Pinpoint the cell where the given text exists, returning its [X, Y] midpoint coordinate. 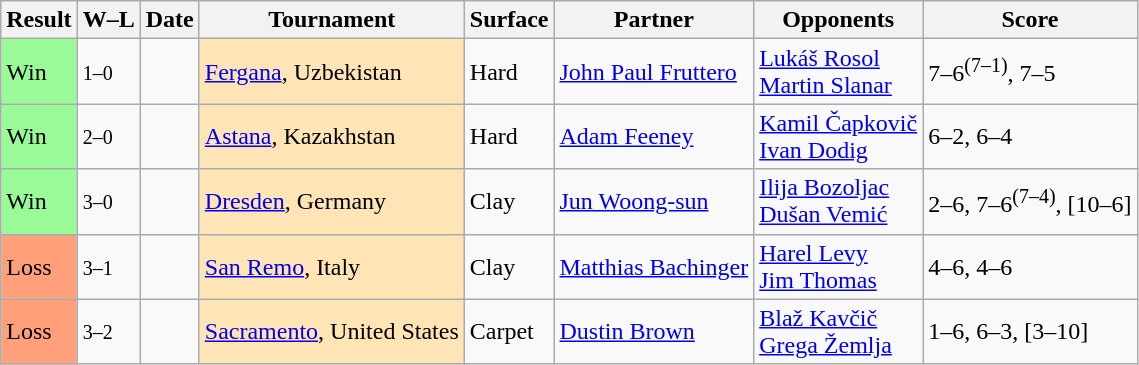
Astana, Kazakhstan [332, 136]
2–0 [108, 136]
Fergana, Uzbekistan [332, 72]
Carpet [509, 332]
1–6, 6–3, [3–10] [1030, 332]
W–L [108, 20]
Result [39, 20]
3–0 [108, 202]
7–6(7–1), 7–5 [1030, 72]
Dresden, Germany [332, 202]
Surface [509, 20]
Score [1030, 20]
3–2 [108, 332]
Harel Levy Jim Thomas [838, 266]
Ilija Bozoljac Dušan Vemić [838, 202]
4–6, 4–6 [1030, 266]
Matthias Bachinger [654, 266]
Tournament [332, 20]
Adam Feeney [654, 136]
Date [170, 20]
3–1 [108, 266]
Dustin Brown [654, 332]
Partner [654, 20]
6–2, 6–4 [1030, 136]
Lukáš Rosol Martin Slanar [838, 72]
Blaž Kavčič Grega Žemlja [838, 332]
San Remo, Italy [332, 266]
Opponents [838, 20]
Kamil Čapkovič Ivan Dodig [838, 136]
Sacramento, United States [332, 332]
John Paul Fruttero [654, 72]
1–0 [108, 72]
2–6, 7–6(7–4), [10–6] [1030, 202]
Jun Woong-sun [654, 202]
